From the cell containing the given text, extract its center point as [x, y] coordinate. 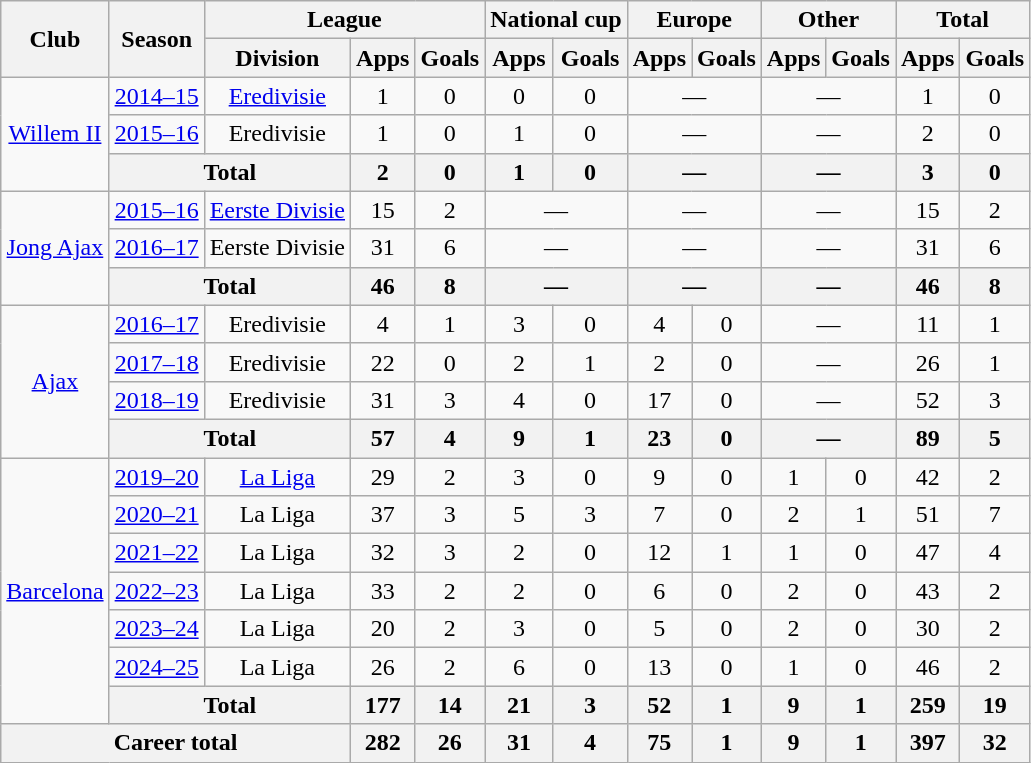
Jong Ajax [55, 248]
2024–25 [156, 667]
Barcelona [55, 591]
2019–20 [156, 477]
13 [659, 667]
30 [928, 629]
397 [928, 743]
23 [659, 438]
177 [383, 705]
2018–19 [156, 400]
57 [383, 438]
43 [928, 591]
51 [928, 515]
2014–15 [156, 96]
Club [55, 39]
47 [928, 553]
75 [659, 743]
2017–18 [156, 362]
33 [383, 591]
2022–23 [156, 591]
League [344, 20]
12 [659, 553]
National cup [556, 20]
89 [928, 438]
Willem II [55, 134]
Europe [694, 20]
21 [519, 705]
20 [383, 629]
2020–21 [156, 515]
11 [928, 324]
22 [383, 362]
Other [828, 20]
14 [450, 705]
259 [928, 705]
37 [383, 515]
282 [383, 743]
Career total [176, 743]
29 [383, 477]
Season [156, 39]
2021–22 [156, 553]
17 [659, 400]
42 [928, 477]
Ajax [55, 381]
19 [995, 705]
2023–24 [156, 629]
Division [277, 58]
